Provide the [X, Y] coordinate of the cell's center where the given text is located.  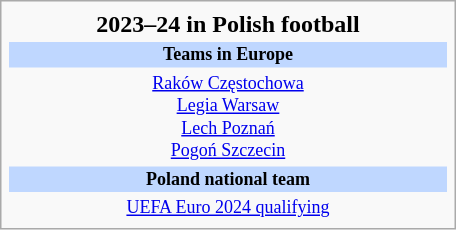
2023–24 in Polish football [228, 24]
Raków CzęstochowaLegia WarsawLech PoznańPogoń Szczecin [228, 118]
Poland national team [228, 180]
Teams in Europe [228, 55]
UEFA Euro 2024 qualifying [228, 208]
